For the text-containing cell, return its midpoint in (X, Y) coordinate format. 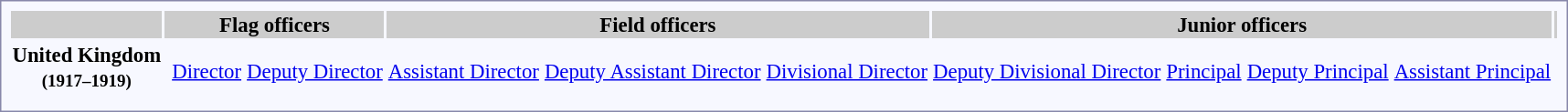
Divisional Director (847, 71)
Assistant Director (463, 71)
Assistant Principal (1472, 71)
Junior officers (1243, 25)
Deputy Principal (1318, 71)
Principal (1204, 71)
Field officers (658, 25)
United Kingdom(1917–1919) (87, 67)
Flag officers (275, 25)
Director (207, 71)
Deputy Divisional Director (1047, 71)
Deputy Director (315, 71)
Deputy Assistant Director (652, 71)
